Find where the given text appears and provide that cell's center as (x, y) coordinate. 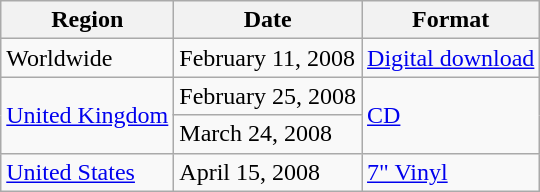
February 11, 2008 (268, 58)
Digital download (451, 58)
United States (88, 172)
Format (451, 20)
April 15, 2008 (268, 172)
7" Vinyl (451, 172)
United Kingdom (88, 115)
March 24, 2008 (268, 134)
Date (268, 20)
CD (451, 115)
Region (88, 20)
February 25, 2008 (268, 96)
Worldwide (88, 58)
